Search for the cell housing the specified text and yield its (X, Y) center coordinate. 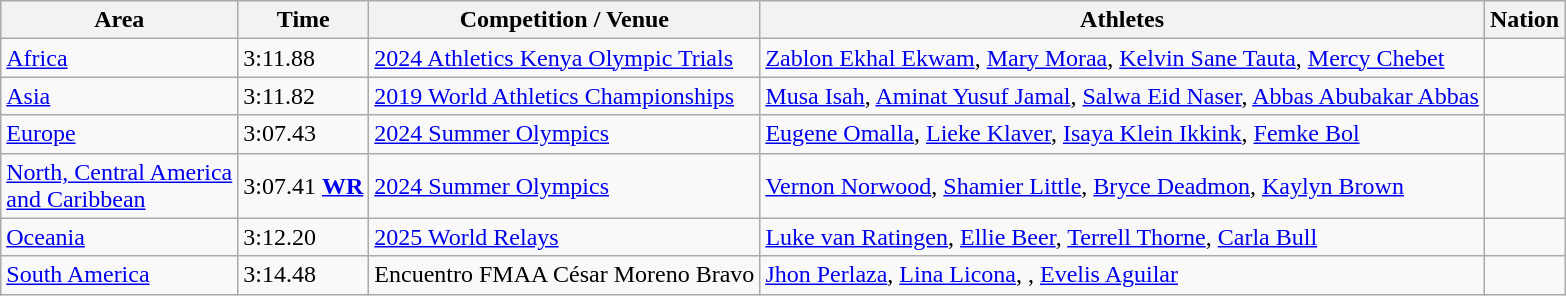
South America (120, 275)
Musa Isah, Aminat Yusuf Jamal, Salwa Eid Naser, Abbas Abubakar Abbas (1122, 96)
3:11.82 (304, 96)
North, Central America and Caribbean (120, 186)
3:07.43 (304, 134)
3:12.20 (304, 237)
Africa (120, 58)
3:11.88 (304, 58)
Vernon Norwood, Shamier Little, Bryce Deadmon, Kaylyn Brown (1122, 186)
3:14.48 (304, 275)
2024 Athletics Kenya Olympic Trials (564, 58)
Encuentro FMAA César Moreno Bravo (564, 275)
2019 World Athletics Championships (564, 96)
Jhon Perlaza, Lina Licona, , Evelis Aguilar (1122, 275)
3:07.41 WR (304, 186)
Athletes (1122, 20)
2025 World Relays (564, 237)
Asia (120, 96)
Nation (1524, 20)
Time (304, 20)
Competition / Venue (564, 20)
Luke van Ratingen, Ellie Beer, Terrell Thorne, Carla Bull (1122, 237)
Europe (120, 134)
Eugene Omalla, Lieke Klaver, Isaya Klein Ikkink, Femke Bol (1122, 134)
Area (120, 20)
Zablon Ekhal Ekwam, Mary Moraa, Kelvin Sane Tauta, Mercy Chebet (1122, 58)
Oceania (120, 237)
